Find where the given text appears and provide that cell's center as [X, Y] coordinate. 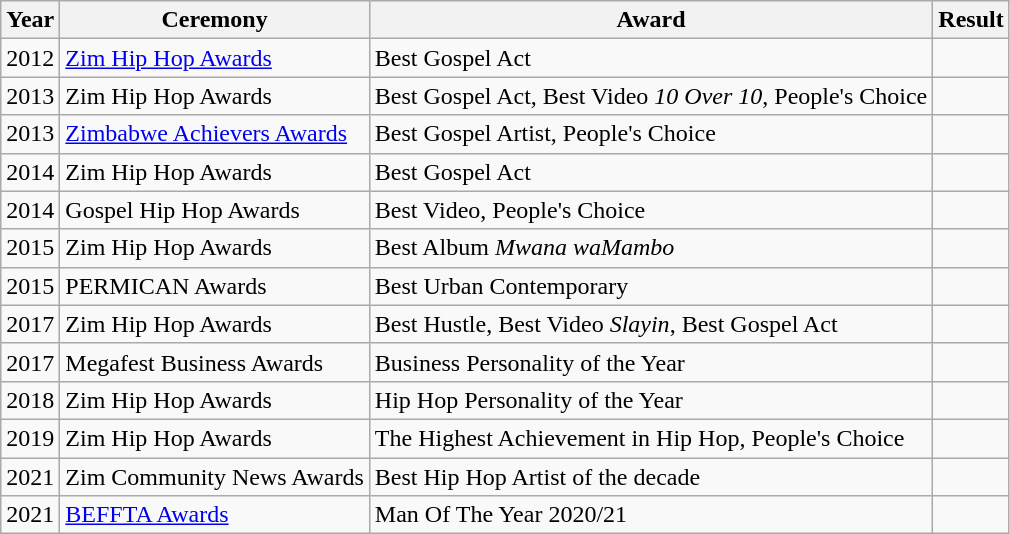
Hip Hop Personality of the Year [650, 400]
Best Album Mwana waMambo [650, 248]
2012 [30, 58]
BEFFTA Awards [215, 515]
PERMICAN Awards [215, 286]
Award [650, 20]
Man Of The Year 2020/21 [650, 515]
Business Personality of the Year [650, 362]
Result [971, 20]
Best Hustle, Best Video Slayin, Best Gospel Act [650, 324]
Zimbabwe Achievers Awards [215, 134]
Megafest Business Awards [215, 362]
Best Gospel Artist, People's Choice [650, 134]
Best Video, People's Choice [650, 210]
2018 [30, 400]
The Highest Achievement in Hip Hop, People's Choice [650, 438]
Ceremony [215, 20]
Best Gospel Act, Best Video 10 Over 10, People's Choice [650, 96]
Gospel Hip Hop Awards [215, 210]
Best Urban Contemporary [650, 286]
Zim Community News Awards [215, 477]
2019 [30, 438]
Year [30, 20]
Best Hip Hop Artist of the decade [650, 477]
